Locate the cell with the specified text and output its [x, y] center coordinate. 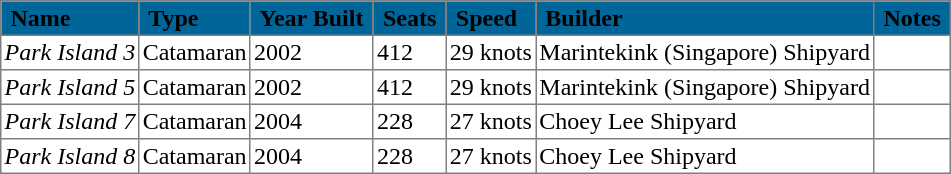
Year Built [312, 18]
Name [70, 18]
Speed [491, 18]
Notes [912, 18]
Park Island 5 [70, 87]
Builder [705, 18]
Type [194, 18]
Park Island 7 [70, 121]
Park Island 3 [70, 52]
Seats [410, 18]
Park Island 8 [70, 156]
